Find where the given text appears and provide that cell's center as [x, y] coordinate. 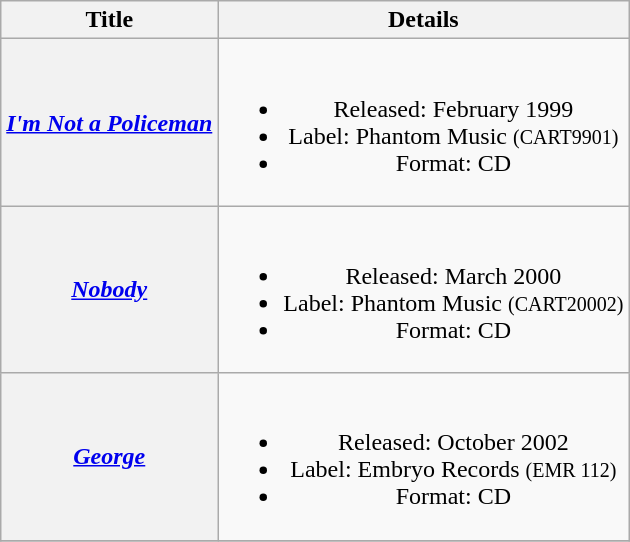
I'm Not a Policeman [110, 122]
Released: October 2002Label: Embryo Records (EMR 112)Format: CD [424, 456]
Released: February 1999Label: Phantom Music (CART9901)Format: CD [424, 122]
Details [424, 20]
Nobody [110, 290]
Title [110, 20]
Released: March 2000Label: Phantom Music (CART20002)Format: CD [424, 290]
George [110, 456]
